For the text-containing cell, return its midpoint in [X, Y] coordinate format. 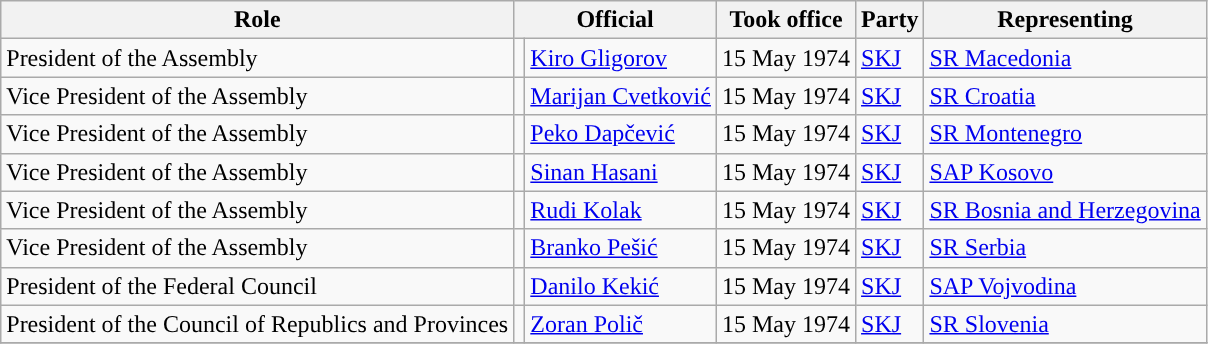
SAP Vojvodina [1065, 286]
Marijan Cvetković [621, 96]
President of the Federal Council [258, 286]
Official [616, 20]
President of the Assembly [258, 58]
SR Croatia [1065, 96]
Branko Pešić [621, 248]
Party [890, 20]
Role [258, 20]
Sinan Hasani [621, 172]
Zoran Polič [621, 324]
SR Macedonia [1065, 58]
Danilo Kekić [621, 286]
SR Bosnia and Herzegovina [1065, 210]
SAP Kosovo [1065, 172]
President of the Council of Republics and Provinces [258, 324]
Kiro Gligorov [621, 58]
SR Serbia [1065, 248]
SR Slovenia [1065, 324]
Peko Dapčević [621, 134]
Rudi Kolak [621, 210]
SR Montenegro [1065, 134]
Representing [1065, 20]
Took office [786, 20]
